From the cell containing the given text, extract its center point as [X, Y] coordinate. 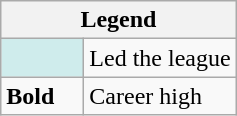
Bold [42, 96]
Legend [118, 20]
Led the league [160, 58]
Career high [160, 96]
